Identify which cell holds the provided text, then report its [X, Y] central coordinate. 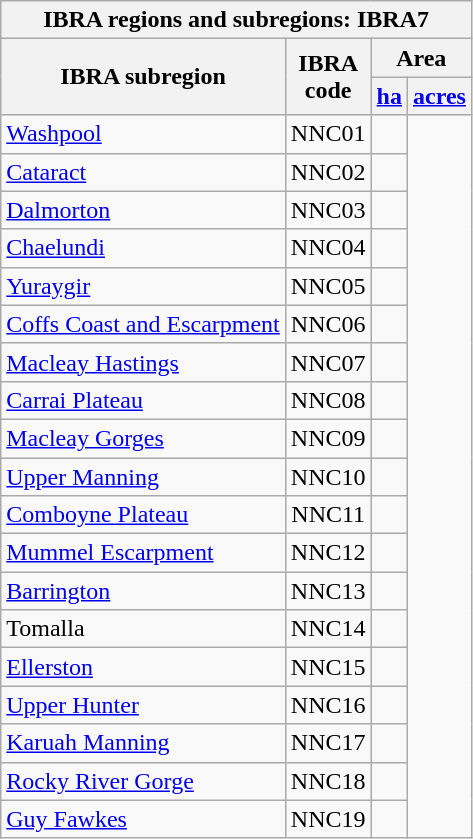
Barrington [144, 591]
NNC07 [328, 362]
Washpool [144, 134]
Macleay Hastings [144, 362]
NNC17 [328, 743]
Tomalla [144, 629]
NNC10 [328, 477]
IBRAcode [328, 77]
NNC15 [328, 667]
Mummel Escarpment [144, 553]
NNC11 [328, 515]
Rocky River Gorge [144, 781]
Macleay Gorges [144, 438]
Karuah Manning [144, 743]
ha [389, 96]
NNC04 [328, 248]
Dalmorton [144, 210]
Guy Fawkes [144, 819]
Comboyne Plateau [144, 515]
NNC12 [328, 553]
NNC18 [328, 781]
NNC06 [328, 324]
NNC08 [328, 400]
Carrai Plateau [144, 400]
NNC19 [328, 819]
NNC03 [328, 210]
NNC09 [328, 438]
Upper Manning [144, 477]
Upper Hunter [144, 705]
Yuraygir [144, 286]
NNC16 [328, 705]
Chaelundi [144, 248]
IBRA subregion [144, 77]
NNC01 [328, 134]
NNC05 [328, 286]
acres [439, 96]
Coffs Coast and Escarpment [144, 324]
IBRA regions and subregions: IBRA7 [236, 20]
Ellerston [144, 667]
NNC02 [328, 172]
NNC13 [328, 591]
NNC14 [328, 629]
Cataract [144, 172]
Area [421, 58]
